From the cell containing the given text, extract its center point as [x, y] coordinate. 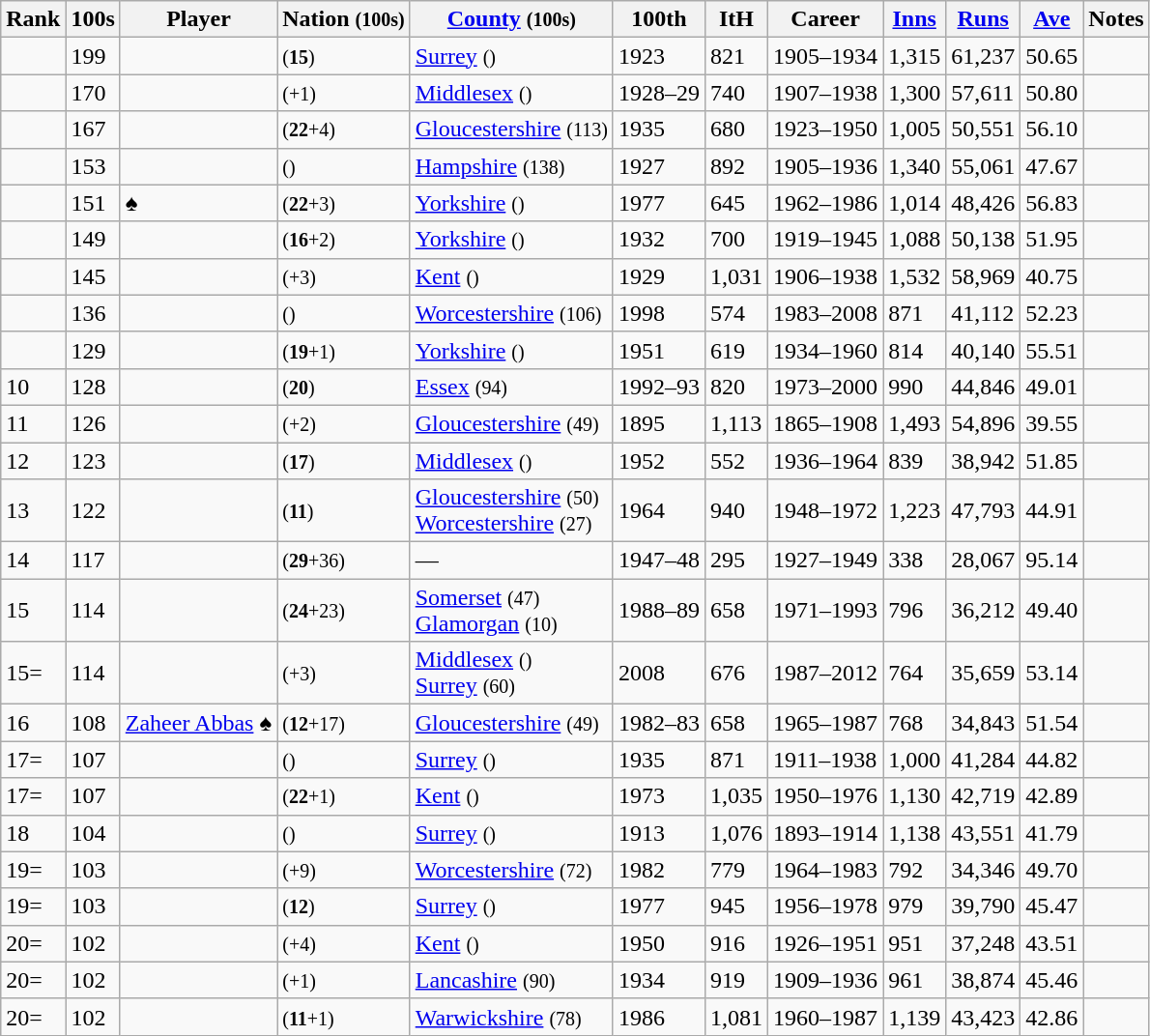
740 [736, 93]
58,969 [984, 276]
(19+1) [344, 350]
1,532 [914, 276]
1960–1987 [825, 1017]
Middlesex ()Surrey (60) [511, 673]
619 [736, 350]
54,896 [984, 423]
1973 [659, 796]
Rank [33, 19]
Notes [1116, 19]
104 [93, 833]
108 [93, 723]
700 [736, 240]
28,067 [984, 561]
40.75 [1051, 276]
1934–1960 [825, 350]
55,061 [984, 166]
(+2) [344, 423]
1927–1949 [825, 561]
1986 [659, 1017]
15= [33, 673]
(17) [344, 461]
1971–1993 [825, 611]
1,035 [736, 796]
1,300 [914, 93]
1,130 [914, 796]
1895 [659, 423]
149 [93, 240]
49.01 [1051, 387]
45.47 [1051, 906]
(20) [344, 387]
1,076 [736, 833]
1983–2008 [825, 313]
42.86 [1051, 1017]
13 [33, 510]
145 [93, 276]
♠ [198, 203]
ItH [736, 19]
1936–1964 [825, 461]
— [511, 561]
1,138 [914, 833]
18 [33, 833]
34,346 [984, 870]
128 [93, 387]
Runs [984, 19]
Player [198, 19]
1962–1986 [825, 203]
51.95 [1051, 240]
57,611 [984, 93]
42.89 [1051, 796]
95.14 [1051, 561]
1,340 [914, 166]
1988–89 [659, 611]
1928–29 [659, 93]
1952 [659, 461]
42,719 [984, 796]
574 [736, 313]
151 [93, 203]
1,139 [914, 1017]
919 [736, 980]
44.82 [1051, 760]
1,000 [914, 760]
38,874 [984, 980]
552 [736, 461]
(15) [344, 56]
Warwickshire (78) [511, 1017]
892 [736, 166]
43,423 [984, 1017]
Worcestershire (106) [511, 313]
1965–1987 [825, 723]
1947–48 [659, 561]
764 [914, 673]
1893–1914 [825, 833]
136 [93, 313]
338 [914, 561]
680 [736, 129]
Career [825, 19]
50,138 [984, 240]
951 [914, 943]
839 [914, 461]
55.51 [1051, 350]
35,659 [984, 673]
1926–1951 [825, 943]
45.46 [1051, 980]
36,212 [984, 611]
48,426 [984, 203]
(22+4) [344, 129]
945 [736, 906]
123 [93, 461]
12 [33, 461]
Lancashire (90) [511, 980]
100s [93, 19]
1,014 [914, 203]
122 [93, 510]
43.51 [1051, 943]
(12+17) [344, 723]
1,223 [914, 510]
50.80 [1051, 93]
796 [914, 611]
51.85 [1051, 461]
41.79 [1051, 833]
1929 [659, 276]
34,843 [984, 723]
167 [93, 129]
51.54 [1051, 723]
County (100s) [511, 19]
14 [33, 561]
1,493 [914, 423]
1905–1934 [825, 56]
(29+36) [344, 561]
47,793 [984, 510]
1992–93 [659, 387]
100th [659, 19]
44.91 [1051, 510]
916 [736, 943]
1,113 [736, 423]
153 [93, 166]
50.65 [1051, 56]
1998 [659, 313]
779 [736, 870]
(11+1) [344, 1017]
1932 [659, 240]
792 [914, 870]
39.55 [1051, 423]
1,005 [914, 129]
50,551 [984, 129]
820 [736, 387]
1950–1976 [825, 796]
Gloucestershire (50)Worcestershire (27) [511, 510]
40,140 [984, 350]
(+9) [344, 870]
1906–1938 [825, 276]
56.10 [1051, 129]
11 [33, 423]
43,551 [984, 833]
295 [736, 561]
1865–1908 [825, 423]
1987–2012 [825, 673]
Gloucestershire (113) [511, 129]
117 [93, 561]
(24+23) [344, 611]
1948–1972 [825, 510]
1982–83 [659, 723]
(+4) [344, 943]
Hampshire (138) [511, 166]
1923 [659, 56]
1919–1945 [825, 240]
1982 [659, 870]
1907–1938 [825, 93]
53.14 [1051, 673]
49.70 [1051, 870]
1956–1978 [825, 906]
(16+2) [344, 240]
979 [914, 906]
Somerset (47)Glamorgan (10) [511, 611]
1911–1938 [825, 760]
768 [914, 723]
1923–1950 [825, 129]
10 [33, 387]
52.23 [1051, 313]
1964 [659, 510]
56.83 [1051, 203]
1927 [659, 166]
44,846 [984, 387]
814 [914, 350]
1951 [659, 350]
41,112 [984, 313]
15 [33, 611]
990 [914, 387]
1,315 [914, 56]
1934 [659, 980]
(11) [344, 510]
1,088 [914, 240]
41,284 [984, 760]
940 [736, 510]
1,081 [736, 1017]
1905–1936 [825, 166]
199 [93, 56]
126 [93, 423]
16 [33, 723]
49.40 [1051, 611]
37,248 [984, 943]
47.67 [1051, 166]
170 [93, 93]
1,031 [736, 276]
961 [914, 980]
38,942 [984, 461]
Inns [914, 19]
129 [93, 350]
Worcestershire (72) [511, 870]
Essex (94) [511, 387]
821 [736, 56]
1913 [659, 833]
1950 [659, 943]
(22+1) [344, 796]
61,237 [984, 56]
2008 [659, 673]
Nation (100s) [344, 19]
(12) [344, 906]
1964–1983 [825, 870]
676 [736, 673]
(22+3) [344, 203]
645 [736, 203]
Zaheer Abbas ♠ [198, 723]
1909–1936 [825, 980]
Ave [1051, 19]
1973–2000 [825, 387]
39,790 [984, 906]
